Pinpoint the cell where the given text exists, returning its (X, Y) midpoint coordinate. 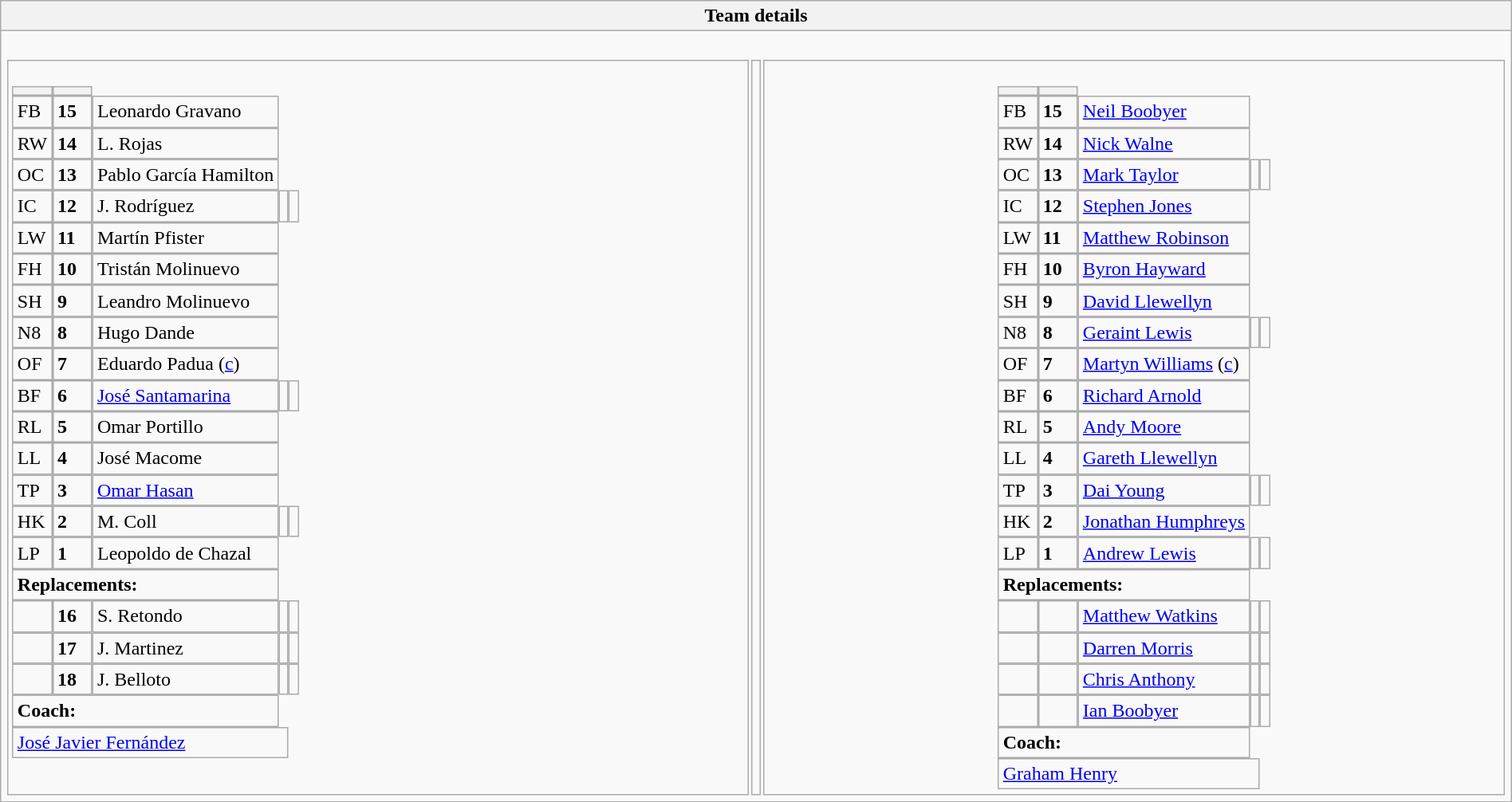
Matthew Watkins (1164, 616)
Geraint Lewis (1164, 332)
Andy Moore (1164, 427)
J. Martinez (186, 648)
Pablo García Hamilton (186, 175)
Jonathan Humphreys (1164, 521)
Hugo Dande (186, 332)
J. Belloto (186, 679)
Eduardo Padua (c) (186, 364)
Dai Young (1164, 490)
Leonardo Gravano (186, 112)
16 (73, 616)
Ian Boobyer (1164, 711)
Graham Henry (1129, 774)
Leopoldo de Chazal (186, 553)
Martín Pfister (186, 238)
18 (73, 679)
Leandro Molinuevo (186, 301)
M. Coll (186, 521)
Omar Hasan (186, 490)
Matthew Robinson (1164, 238)
David Llewellyn (1164, 301)
S. Retondo (186, 616)
Gareth Llewellyn (1164, 458)
Chris Anthony (1164, 679)
Stephen Jones (1164, 206)
Andrew Lewis (1164, 553)
17 (73, 648)
José Javier Fernández (152, 742)
Tristán Molinuevo (186, 269)
José Santamarina (186, 395)
L. Rojas (186, 143)
Byron Hayward (1164, 269)
Richard Arnold (1164, 395)
J. Rodríguez (186, 206)
Omar Portillo (186, 427)
Martyn Williams (c) (1164, 364)
Darren Morris (1164, 648)
Nick Walne (1164, 143)
Neil Boobyer (1164, 112)
Mark Taylor (1164, 175)
Team details (756, 16)
José Macome (186, 458)
